Locate the cell with the specified text and output its (X, Y) center coordinate. 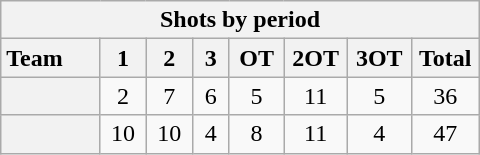
Shots by period (240, 20)
1 (123, 58)
2OT (316, 58)
8 (256, 134)
3OT (379, 58)
47 (445, 134)
Total (445, 58)
36 (445, 96)
OT (256, 58)
3 (210, 58)
6 (210, 96)
Team (50, 58)
7 (169, 96)
